Determine the [X, Y] coordinate at the center of the cell enclosing the given text.  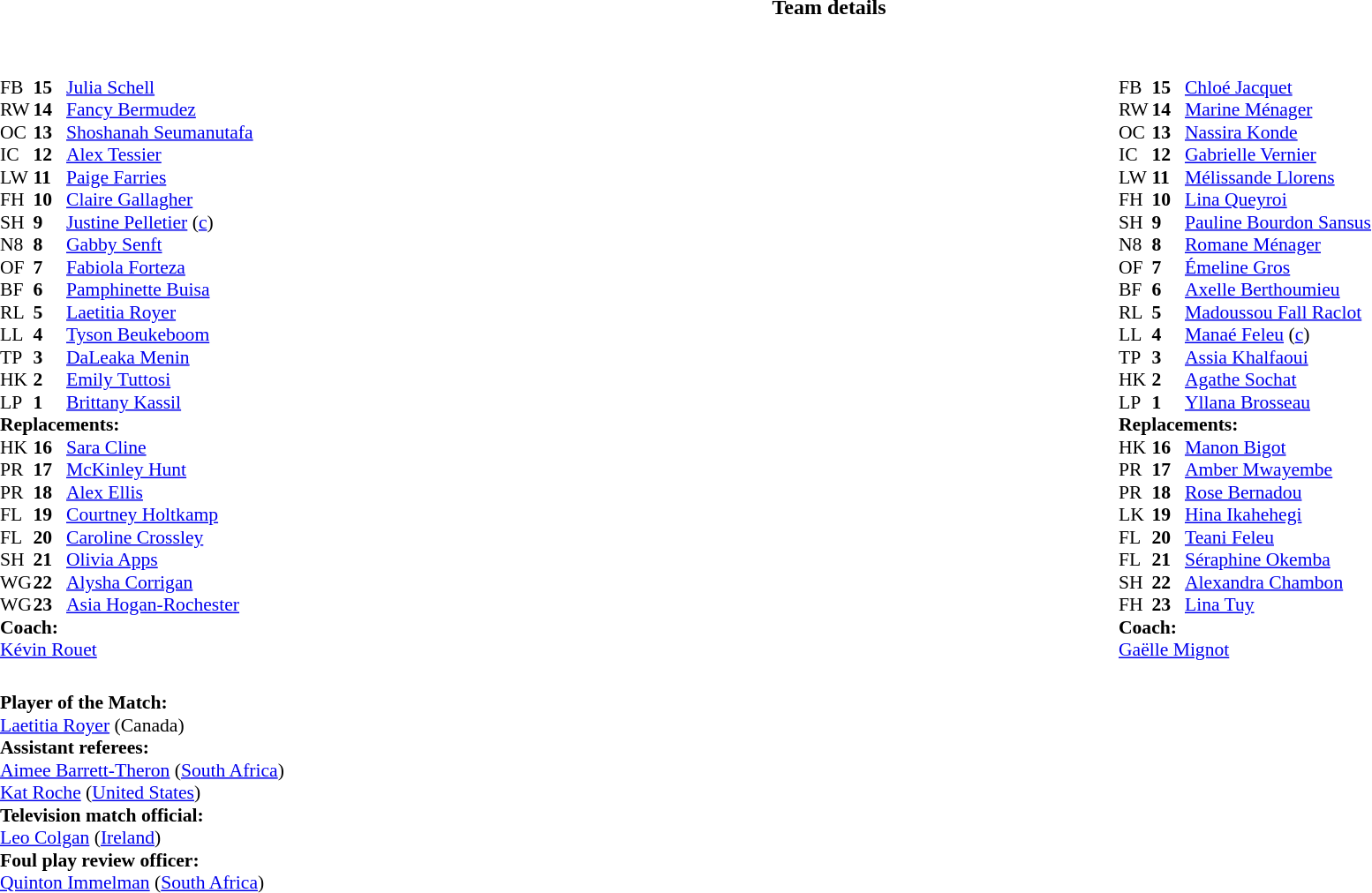
Séraphine Okemba [1278, 560]
Amber Mwayembe [1278, 470]
Julia Schell [160, 87]
Tyson Beukeboom [160, 334]
Alysha Corrigan [160, 582]
Manon Bigot [1278, 447]
Fancy Bermudez [160, 110]
Manaé Feleu (c) [1278, 334]
Pamphinette Buisa [160, 290]
Paige Farries [160, 177]
Émeline Gros [1278, 267]
Asia Hogan-Rochester [160, 604]
Rose Bernadou [1278, 492]
Alex Tessier [160, 154]
Chloé Jacquet [1278, 87]
Courtney Holtkamp [160, 514]
Kévin Rouet [127, 650]
Lina Tuy [1278, 604]
Pauline Bourdon Sansus [1278, 222]
Gaëlle Mignot [1245, 650]
Gabrielle Vernier [1278, 154]
Fabiola Forteza [160, 267]
Caroline Crossley [160, 537]
Lina Queyroi [1278, 200]
Romane Ménager [1278, 244]
Teani Feleu [1278, 537]
Justine Pelletier (c) [160, 222]
DaLeaka Menin [160, 357]
Alex Ellis [160, 492]
Yllana Brosseau [1278, 402]
Assia Khalfaoui [1278, 357]
Agathe Sochat [1278, 380]
Laetitia Royer [160, 312]
McKinley Hunt [160, 470]
Brittany Kassil [160, 402]
Alexandra Chambon [1278, 582]
Emily Tuttosi [160, 380]
Claire Gallagher [160, 200]
Sara Cline [160, 447]
Hina Ikahehegi [1278, 514]
Olivia Apps [160, 560]
Shoshanah Seumanutafa [160, 132]
Mélissande Llorens [1278, 177]
Axelle Berthoumieu [1278, 290]
Gabby Senft [160, 244]
Marine Ménager [1278, 110]
Nassira Konde [1278, 132]
LK [1135, 514]
Madoussou Fall Raclot [1278, 312]
